Pinpoint the cell where the given text exists, returning its [x, y] midpoint coordinate. 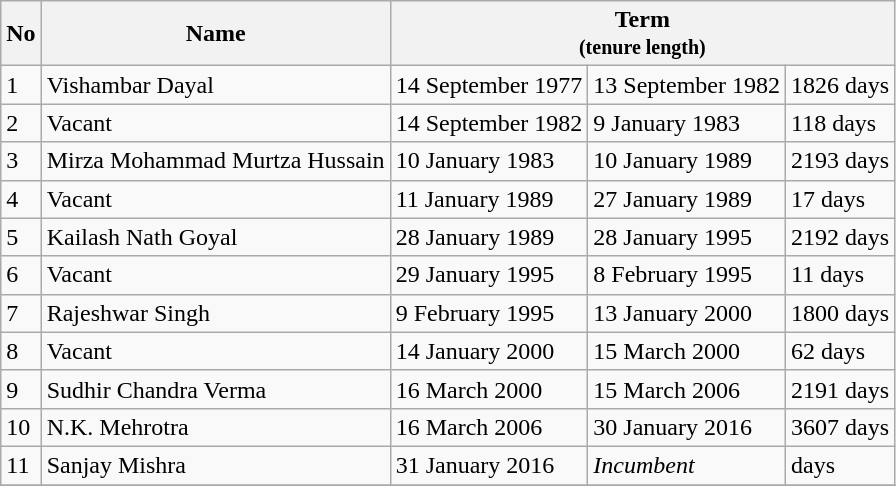
8 [21, 351]
30 January 2016 [687, 427]
10 [21, 427]
31 January 2016 [489, 465]
28 January 1995 [687, 237]
16 March 2000 [489, 389]
3 [21, 161]
15 March 2006 [687, 389]
7 [21, 313]
15 March 2000 [687, 351]
2 [21, 123]
Kailash Nath Goyal [216, 237]
2192 days [840, 237]
9 [21, 389]
Vishambar Dayal [216, 85]
1826 days [840, 85]
11 days [840, 275]
Name [216, 34]
9 January 1983 [687, 123]
14 September 1977 [489, 85]
9 February 1995 [489, 313]
4 [21, 199]
27 January 1989 [687, 199]
17 days [840, 199]
10 January 1989 [687, 161]
Sanjay Mishra [216, 465]
28 January 1989 [489, 237]
No [21, 34]
2193 days [840, 161]
11 January 1989 [489, 199]
14 January 2000 [489, 351]
2191 days [840, 389]
Mirza Mohammad Murtza Hussain [216, 161]
Sudhir Chandra Verma [216, 389]
Rajeshwar Singh [216, 313]
Incumbent [687, 465]
10 January 1983 [489, 161]
14 September 1982 [489, 123]
8 February 1995 [687, 275]
118 days [840, 123]
days [840, 465]
11 [21, 465]
62 days [840, 351]
29 January 1995 [489, 275]
6 [21, 275]
1800 days [840, 313]
3607 days [840, 427]
16 March 2006 [489, 427]
1 [21, 85]
13 January 2000 [687, 313]
N.K. Mehrotra [216, 427]
13 September 1982 [687, 85]
Term(tenure length) [642, 34]
5 [21, 237]
